Locate the cell with the specified text and output its (x, y) center coordinate. 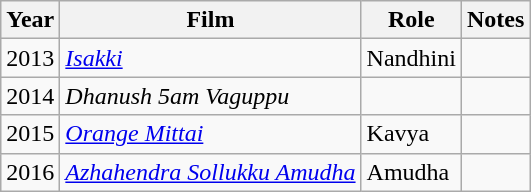
Notes (495, 20)
Dhanush 5am Vaguppu (210, 96)
Year (30, 20)
2014 (30, 96)
2016 (30, 172)
Orange Mittai (210, 134)
Film (210, 20)
2013 (30, 58)
2015 (30, 134)
Amudha (411, 172)
Isakki (210, 58)
Nandhini (411, 58)
Azhahendra Sollukku Amudha (210, 172)
Role (411, 20)
Kavya (411, 134)
